Pinpoint the cell where the given text exists, returning its (X, Y) midpoint coordinate. 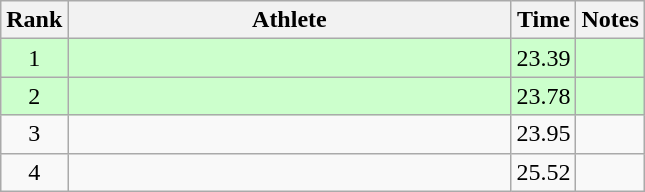
23.95 (544, 134)
3 (34, 134)
Time (544, 20)
2 (34, 96)
25.52 (544, 172)
23.39 (544, 58)
Notes (610, 20)
Rank (34, 20)
23.78 (544, 96)
4 (34, 172)
Athlete (290, 20)
1 (34, 58)
